Find where the given text appears and provide that cell's center as [X, Y] coordinate. 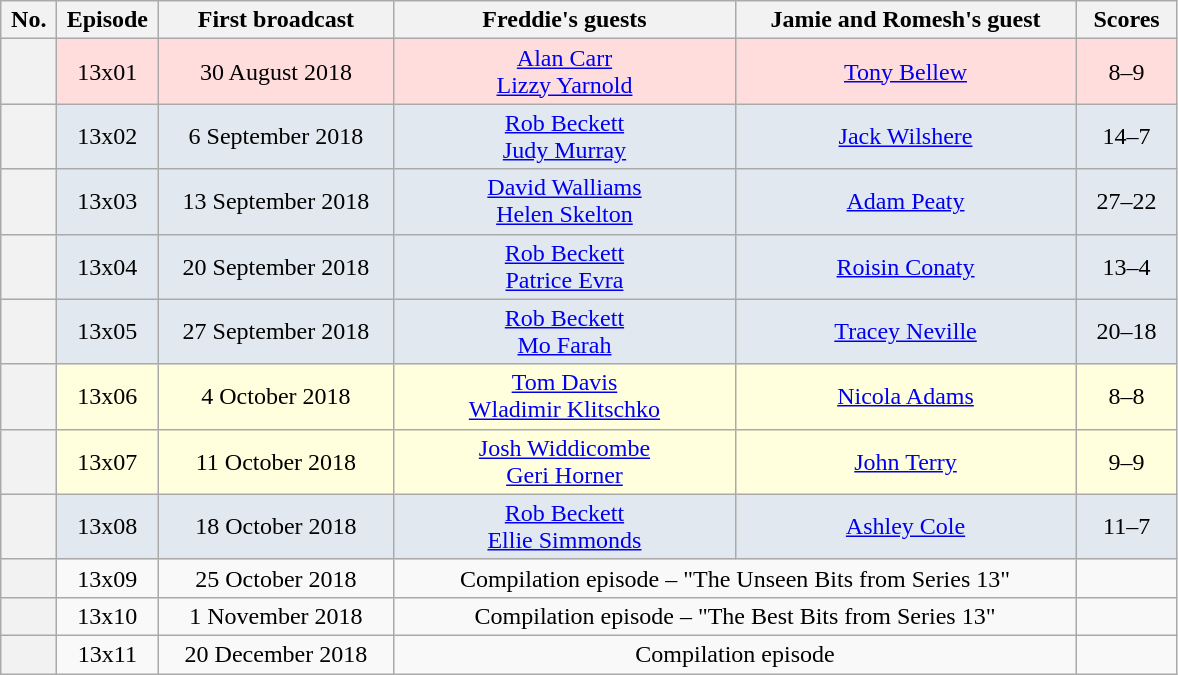
First broadcast [276, 20]
Rob BeckettMo Farah [564, 332]
Jack Wilshere [906, 136]
4 October 2018 [276, 396]
13–4 [1126, 266]
Tom DavisWladimir Klitschko [564, 396]
Compilation episode [735, 654]
13x05 [108, 332]
Rob BeckettJudy Murray [564, 136]
6 September 2018 [276, 136]
14–7 [1126, 136]
11 October 2018 [276, 462]
13x02 [108, 136]
13x11 [108, 654]
1 November 2018 [276, 616]
John Terry [906, 462]
20 September 2018 [276, 266]
18 October 2018 [276, 526]
30 August 2018 [276, 72]
Ashley Cole [906, 526]
David WalliamsHelen Skelton [564, 202]
20–18 [1126, 332]
27 September 2018 [276, 332]
Nicola Adams [906, 396]
Tracey Neville [906, 332]
13x07 [108, 462]
Compilation episode – "The Unseen Bits from Series 13" [735, 578]
13x09 [108, 578]
13x01 [108, 72]
13x10 [108, 616]
Rob BeckettEllie Simmonds [564, 526]
No. [29, 20]
13x08 [108, 526]
13x06 [108, 396]
13x04 [108, 266]
Adam Peaty [906, 202]
Roisin Conaty [906, 266]
13 September 2018 [276, 202]
Jamie and Romesh's guest [906, 20]
8–9 [1126, 72]
Josh WiddicombeGeri Horner [564, 462]
Scores [1126, 20]
8–8 [1126, 396]
Tony Bellew [906, 72]
11–7 [1126, 526]
25 October 2018 [276, 578]
9–9 [1126, 462]
Alan CarrLizzy Yarnold [564, 72]
Compilation episode – "The Best Bits from Series 13" [735, 616]
20 December 2018 [276, 654]
Episode [108, 20]
13x03 [108, 202]
Freddie's guests [564, 20]
27–22 [1126, 202]
Rob BeckettPatrice Evra [564, 266]
